Determine the [x, y] coordinate at the center of the cell enclosing the given text.  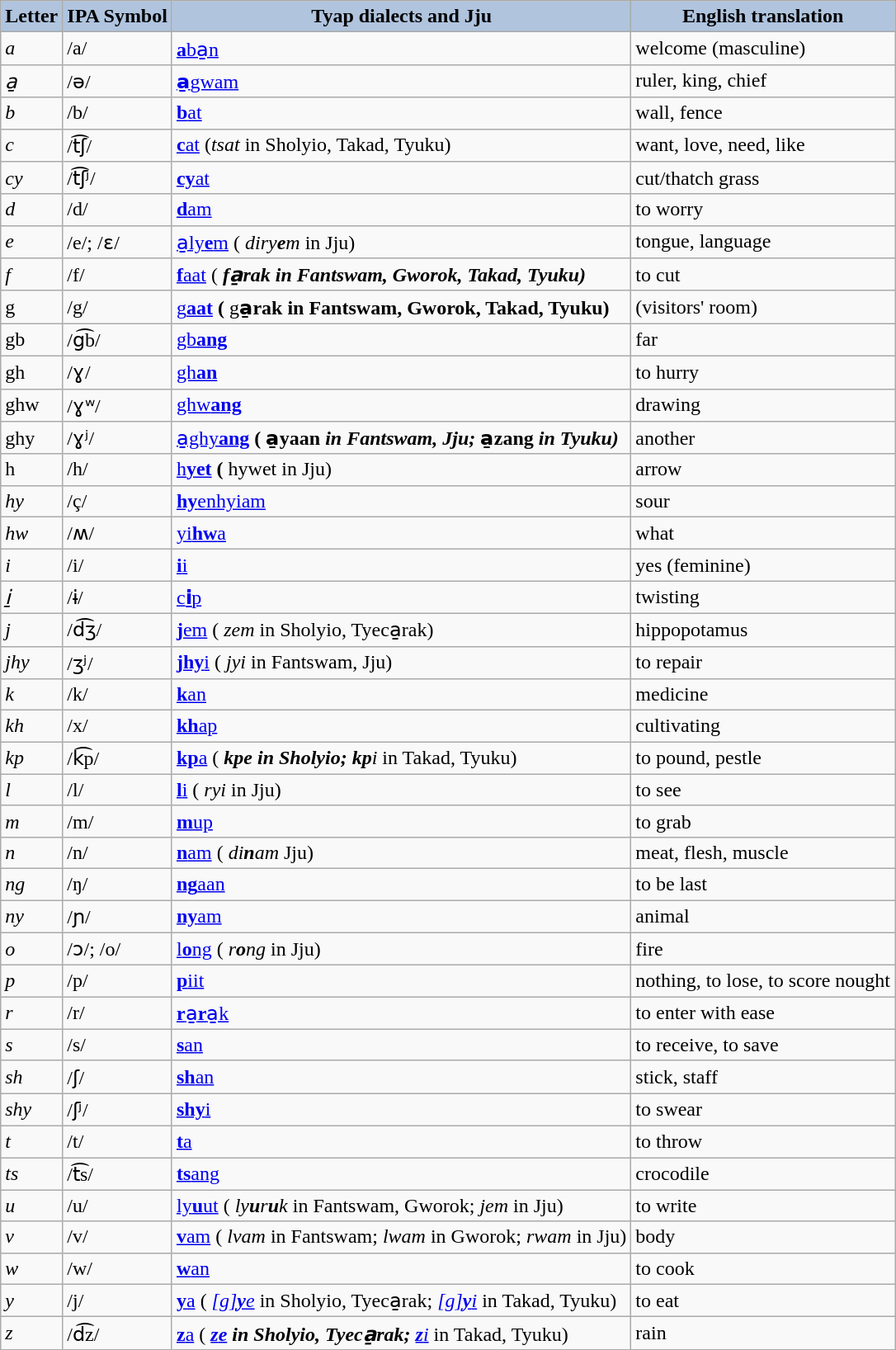
/k/ [117, 695]
ny [31, 916]
to throw [763, 1141]
/x/ [117, 726]
to receive, to save [763, 1045]
jem ( zem in Sholyio, Tyeca̱rak) [401, 630]
twisting [763, 597]
nothing, to lose, to score nought [763, 981]
shyi [401, 1110]
hy [31, 501]
far [763, 340]
to hurry [763, 372]
s [31, 1045]
/s/ [117, 1045]
a̱ [31, 81]
/ʃ/ [117, 1077]
b [31, 113]
kp [31, 758]
ii [401, 565]
cy [31, 178]
arrow [763, 470]
/t͡ʃ/ [117, 145]
/d/ [117, 210]
/ɲ/ [117, 916]
(visitors' room) [763, 307]
c [31, 145]
y [31, 1300]
hw [31, 533]
gbang [401, 340]
n [31, 852]
another [763, 438]
/ŋ/ [117, 884]
drawing [763, 405]
yes (feminine) [763, 565]
/w/ [117, 1268]
crocodile [763, 1173]
hyet ( hywet in Jju) [401, 470]
what [763, 533]
ya ( [g]ye in Sholyio, Tyeca̱rak; [g]yi in Takad, Tyuku) [401, 1300]
d [31, 210]
/u/ [117, 1206]
li ( ryi in Jju) [401, 790]
/t͡s/ [117, 1173]
to eat [763, 1300]
ts [31, 1173]
sh [31, 1077]
i̱ [31, 597]
/d͡z/ [117, 1333]
piit [401, 981]
to see [763, 790]
ghwang [401, 405]
to worry [763, 210]
za ( ze in Sholyio, Tyeca̱rak; zi in Takad, Tyuku) [401, 1333]
dam [401, 210]
g [31, 307]
body [763, 1237]
to swear [763, 1110]
a̱lyem ( diryem in Jju) [401, 242]
ra̱ra̱k [401, 1013]
sour [763, 501]
kpa ( kpe in Sholyio; kpi in Takad, Tyuku) [401, 758]
animal [763, 916]
a̱ghyang ( a̱yaan in Fantswam, Jju; a̱zang in Tyuku) [401, 438]
want, love, need, like [763, 145]
tongue, language [763, 242]
bat [401, 113]
/p/ [117, 981]
ci̱p [401, 597]
welcome (masculine) [763, 49]
to grab [763, 821]
ta [401, 1141]
/ə/ [117, 81]
ngaan [401, 884]
wall, fence [763, 113]
to write [763, 1206]
lyuut ( lyuruk in Fantswam, Gworok; jem in Jju) [401, 1206]
Letter [31, 17]
/m/ [117, 821]
ruler, king, chief [763, 81]
f [31, 275]
to be last [763, 884]
nyam [401, 916]
hippopotamus [763, 630]
m [31, 821]
to cut [763, 275]
kh [31, 726]
/ɣ/ [117, 372]
to pound, pestle [763, 758]
h [31, 470]
ng [31, 884]
/ɣʷ/ [117, 405]
cut/thatch grass [763, 178]
kan [401, 695]
nam ( dinam Jju) [401, 852]
/b/ [117, 113]
/n/ [117, 852]
long ( rong in Jju) [401, 949]
/r/ [117, 1013]
/h/ [117, 470]
cyat [401, 178]
/v/ [117, 1237]
j [31, 630]
IPA Symbol [117, 17]
san [401, 1045]
ghy [31, 438]
p [31, 981]
e [31, 242]
i [31, 565]
English translation [763, 17]
ghan [401, 372]
/t͡ʃʲ/ [117, 178]
aba̱n [401, 49]
stick, staff [763, 1077]
/l/ [117, 790]
gb [31, 340]
faat ( fa̱rak in Fantswam, Gworok, Takad, Tyuku) [401, 275]
u [31, 1206]
fire [763, 949]
/g/ [117, 307]
v [31, 1237]
/g͡b/ [117, 340]
/j/ [117, 1300]
cultivating [763, 726]
/ʍ/ [117, 533]
cat (tsat in Sholyio, Takad, Tyuku) [401, 145]
/ʃʲ/ [117, 1110]
/ɨ/ [117, 597]
/ɣʲ/ [117, 438]
meat, flesh, muscle [763, 852]
/ʒʲ/ [117, 663]
khap [401, 726]
gaat ( ga̱rak in Fantswam, Gworok, Takad, Tyuku) [401, 307]
r [31, 1013]
vam ( lvam in Fantswam; lwam in Gworok; rwam in Jju) [401, 1237]
a̱gwam [401, 81]
/d͡ʒ/ [117, 630]
t [31, 1141]
o [31, 949]
gh [31, 372]
a [31, 49]
/k͡p/ [117, 758]
tsang [401, 1173]
Tyap dialects and Jju [401, 17]
/ç/ [117, 501]
mup [401, 821]
/t/ [117, 1141]
shan [401, 1077]
/e/; /ɛ/ [117, 242]
k [31, 695]
l [31, 790]
/a/ [117, 49]
/f/ [117, 275]
rain [763, 1333]
/i/ [117, 565]
z [31, 1333]
to repair [763, 663]
w [31, 1268]
medicine [763, 695]
hyenhyiam [401, 501]
wan [401, 1268]
ghw [31, 405]
yihwa [401, 533]
to cook [763, 1268]
jhyi ( jyi in Fantswam, Jju) [401, 663]
jhy [31, 663]
shy [31, 1110]
/ɔ/; /o/ [117, 949]
to enter with ease [763, 1013]
